Return (X, Y) of the center of cell containing provided text 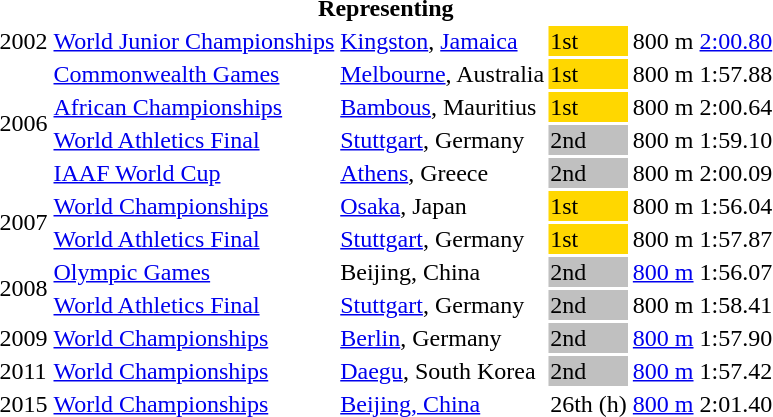
Athens, Greece (442, 173)
Kingston, Jamaica (442, 41)
Commonwealth Games (194, 74)
IAAF World Cup (194, 173)
Melbourne, Australia (442, 74)
World Junior Championships (194, 41)
Beijing, China (442, 272)
Berlin, Germany (442, 338)
Daegu, South Korea (442, 371)
Bambous, Mauritius (442, 107)
Osaka, Japan (442, 206)
African Championships (194, 107)
Olympic Games (194, 272)
